Identify which cell holds the provided text, then report its (x, y) central coordinate. 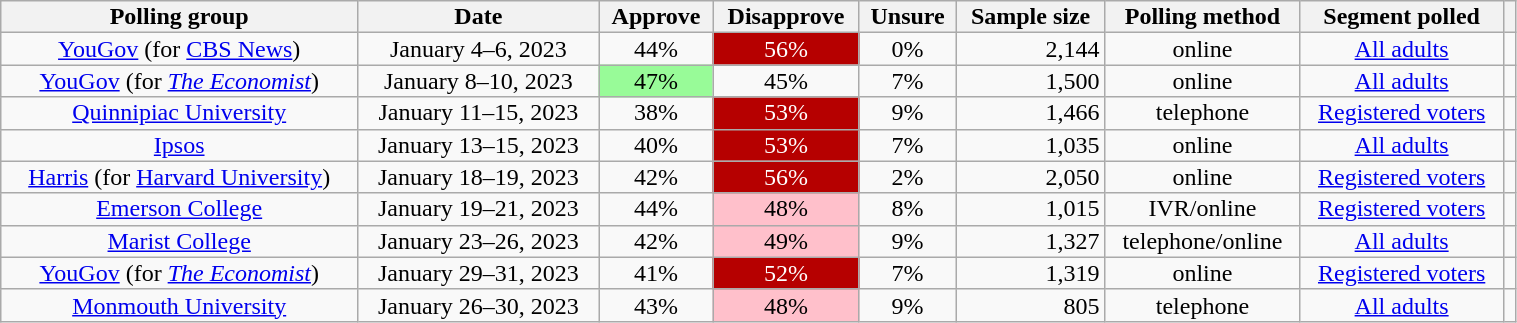
January 23–26, 2023 (478, 241)
47% (656, 81)
Date (478, 17)
0% (908, 49)
52% (786, 273)
YouGov (for CBS News) (180, 49)
Emerson College (180, 209)
1,500 (1030, 81)
Sample size (1030, 17)
2% (908, 177)
1,035 (1030, 145)
Unsure (908, 17)
Approve (656, 17)
43% (656, 305)
1,466 (1030, 113)
January 19–21, 2023 (478, 209)
Polling group (180, 17)
41% (656, 273)
January 13–15, 2023 (478, 145)
January 26–30, 2023 (478, 305)
Polling method (1202, 17)
1,327 (1030, 241)
January 8–10, 2023 (478, 81)
January 18–19, 2023 (478, 177)
8% (908, 209)
1,015 (1030, 209)
January 11–15, 2023 (478, 113)
Segment polled (1402, 17)
805 (1030, 305)
1,319 (1030, 273)
38% (656, 113)
Ipsos (180, 145)
Disapprove (786, 17)
Monmouth University (180, 305)
2,050 (1030, 177)
Harris (for Harvard University) (180, 177)
January 29–31, 2023 (478, 273)
IVR/online (1202, 209)
2,144 (1030, 49)
49% (786, 241)
40% (656, 145)
January 4–6, 2023 (478, 49)
telephone/online (1202, 241)
Marist College (180, 241)
45% (786, 81)
Quinnipiac University (180, 113)
